Search for the cell housing the specified text and yield its [X, Y] center coordinate. 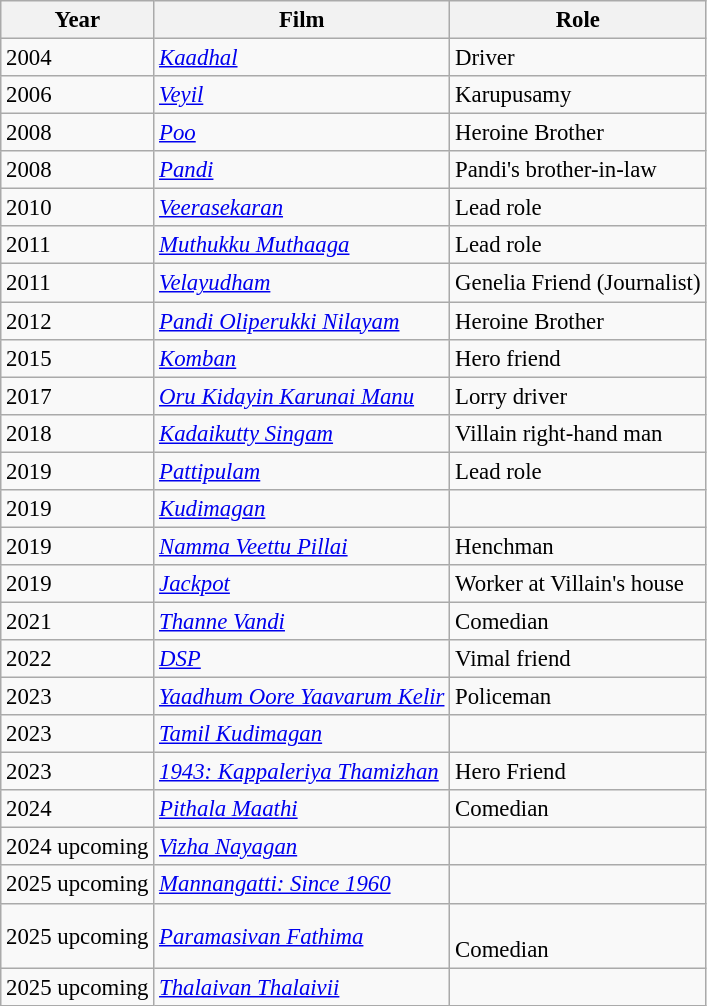
DSP [302, 659]
Velayudham [302, 283]
Role [578, 20]
Driver [578, 58]
Jackpot [302, 584]
Kaadhal [302, 58]
2021 [78, 621]
Kudimagan [302, 509]
2024 upcoming [78, 847]
Oru Kidayin Karunai Manu [302, 396]
Namma Veettu Pillai [302, 546]
Pandi's brother-in-law [578, 170]
Lorry driver [578, 396]
Veyil [302, 95]
Poo [302, 133]
Kadaikutty Singam [302, 433]
Vimal friend [578, 659]
2010 [78, 208]
Muthukku Muthaaga [302, 245]
Worker at Villain's house [578, 584]
2012 [78, 321]
Mannangatti: Since 1960 [302, 885]
Hero friend [578, 358]
Pandi [302, 170]
Hero Friend [578, 772]
2022 [78, 659]
Yaadhum Oore Yaavarum Kelir [302, 697]
2004 [78, 58]
Karupusamy [578, 95]
2015 [78, 358]
Vizha Nayagan [302, 847]
Paramasivan Fathima [302, 936]
Thalaivan Thalaivii [302, 987]
Year [78, 20]
Villain right-hand man [578, 433]
Pithala Maathi [302, 809]
Henchman [578, 546]
Komban [302, 358]
Policeman [578, 697]
Veerasekaran [302, 208]
2006 [78, 95]
1943: Kappaleriya Thamizhan [302, 772]
Pattipulam [302, 471]
Film [302, 20]
Genelia Friend (Journalist) [578, 283]
2018 [78, 433]
Pandi Oliperukki Nilayam [302, 321]
2024 [78, 809]
Tamil Kudimagan [302, 734]
Thanne Vandi [302, 621]
2017 [78, 396]
